Extract the (X, Y) coordinate from the center of the cell holding the provided text.  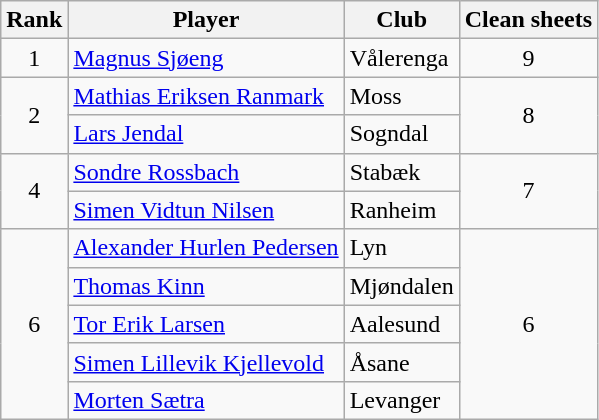
Aalesund (402, 324)
Mathias Eriksen Ranmark (206, 96)
Levanger (402, 400)
Moss (402, 96)
Stabæk (402, 172)
Simen Lillevik Kjellevold (206, 362)
Simen Vidtun Nilsen (206, 210)
1 (34, 58)
8 (528, 115)
Åsane (402, 362)
Mjøndalen (402, 286)
Sogndal (402, 134)
Magnus Sjøeng (206, 58)
Vålerenga (402, 58)
Sondre Rossbach (206, 172)
Morten Sætra (206, 400)
2 (34, 115)
Lars Jendal (206, 134)
Clean sheets (528, 20)
Ranheim (402, 210)
Club (402, 20)
Tor Erik Larsen (206, 324)
7 (528, 191)
Rank (34, 20)
Thomas Kinn (206, 286)
4 (34, 191)
9 (528, 58)
Lyn (402, 248)
Alexander Hurlen Pedersen (206, 248)
Player (206, 20)
